Return the [x, y] coordinate for the center point of the cell that contains the specified text.  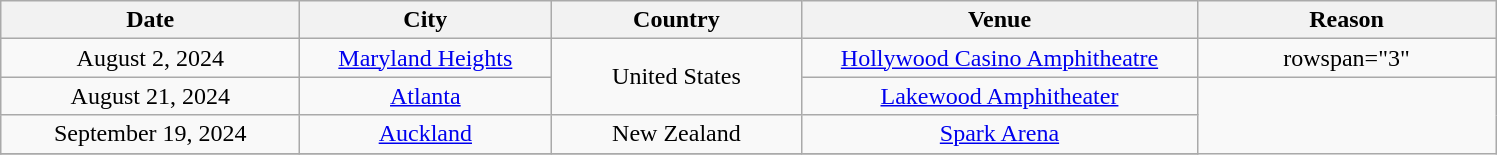
Spark Arena [1000, 134]
Atlanta [426, 96]
New Zealand [676, 134]
Lakewood Amphitheater [1000, 96]
rowspan="3" [1346, 58]
September 19, 2024 [150, 134]
Maryland Heights [426, 58]
Hollywood Casino Amphitheatre [1000, 58]
Country [676, 20]
United States [676, 77]
August 21, 2024 [150, 96]
Date [150, 20]
Venue [1000, 20]
Auckland [426, 134]
City [426, 20]
Reason [1346, 20]
August 2, 2024 [150, 58]
